Locate the cell with the specified text and output its (X, Y) center coordinate. 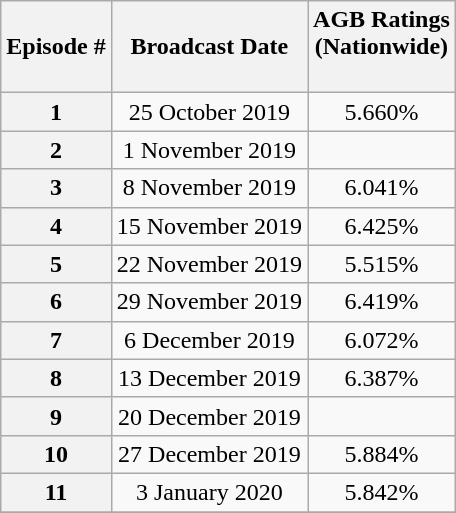
20 December 2019 (209, 416)
AGB Ratings(Nationwide) (382, 47)
6 (56, 302)
22 November 2019 (209, 264)
29 November 2019 (209, 302)
5.660% (382, 112)
6 December 2019 (209, 340)
1 (56, 112)
27 December 2019 (209, 454)
2 (56, 150)
9 (56, 416)
7 (56, 340)
4 (56, 226)
11 (56, 492)
13 December 2019 (209, 378)
8 November 2019 (209, 188)
25 October 2019 (209, 112)
10 (56, 454)
5 (56, 264)
5.842% (382, 492)
3 January 2020 (209, 492)
5.884% (382, 454)
15 November 2019 (209, 226)
3 (56, 188)
8 (56, 378)
6.419% (382, 302)
6.387% (382, 378)
5.515% (382, 264)
6.425% (382, 226)
6.072% (382, 340)
1 November 2019 (209, 150)
Broadcast Date (209, 47)
Episode # (56, 47)
6.041% (382, 188)
